From the cell containing the given text, extract its center point as (x, y) coordinate. 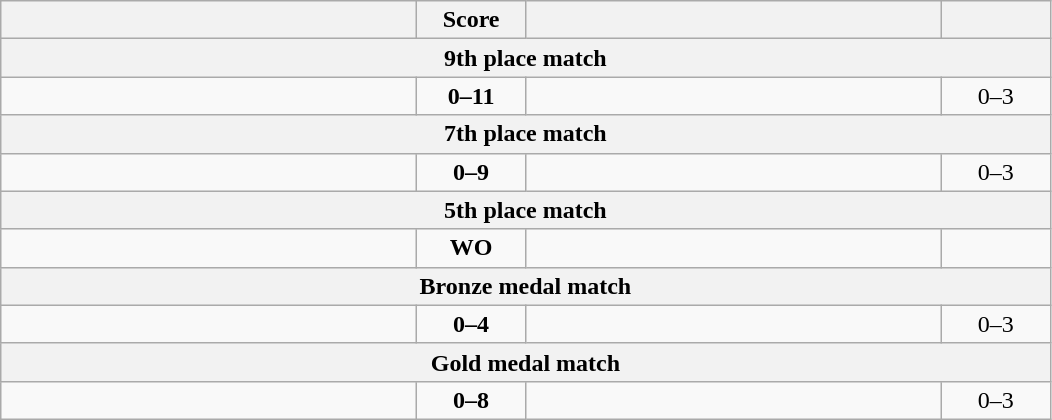
0–9 (472, 172)
Score (472, 20)
7th place match (526, 134)
Gold medal match (526, 362)
0–11 (472, 96)
WO (472, 248)
0–8 (472, 400)
5th place match (526, 210)
Bronze medal match (526, 286)
0–4 (472, 324)
9th place match (526, 58)
